Provide the [X, Y] coordinate of the cell's center where the given text is located.  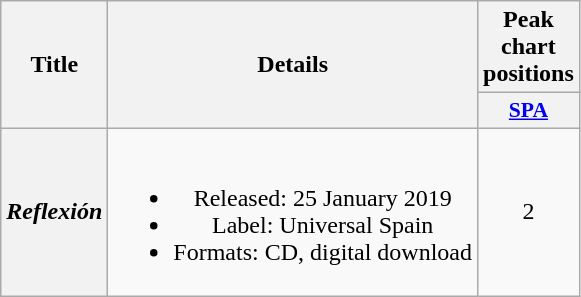
Details [293, 65]
Released: 25 January 2019Label: Universal SpainFormats: CD, digital download [293, 212]
SPA [529, 111]
Title [54, 65]
Peak chart positions [529, 47]
Reflexión [54, 212]
2 [529, 212]
